Output the [X, Y] coordinate of the center of the cell containing the given text.  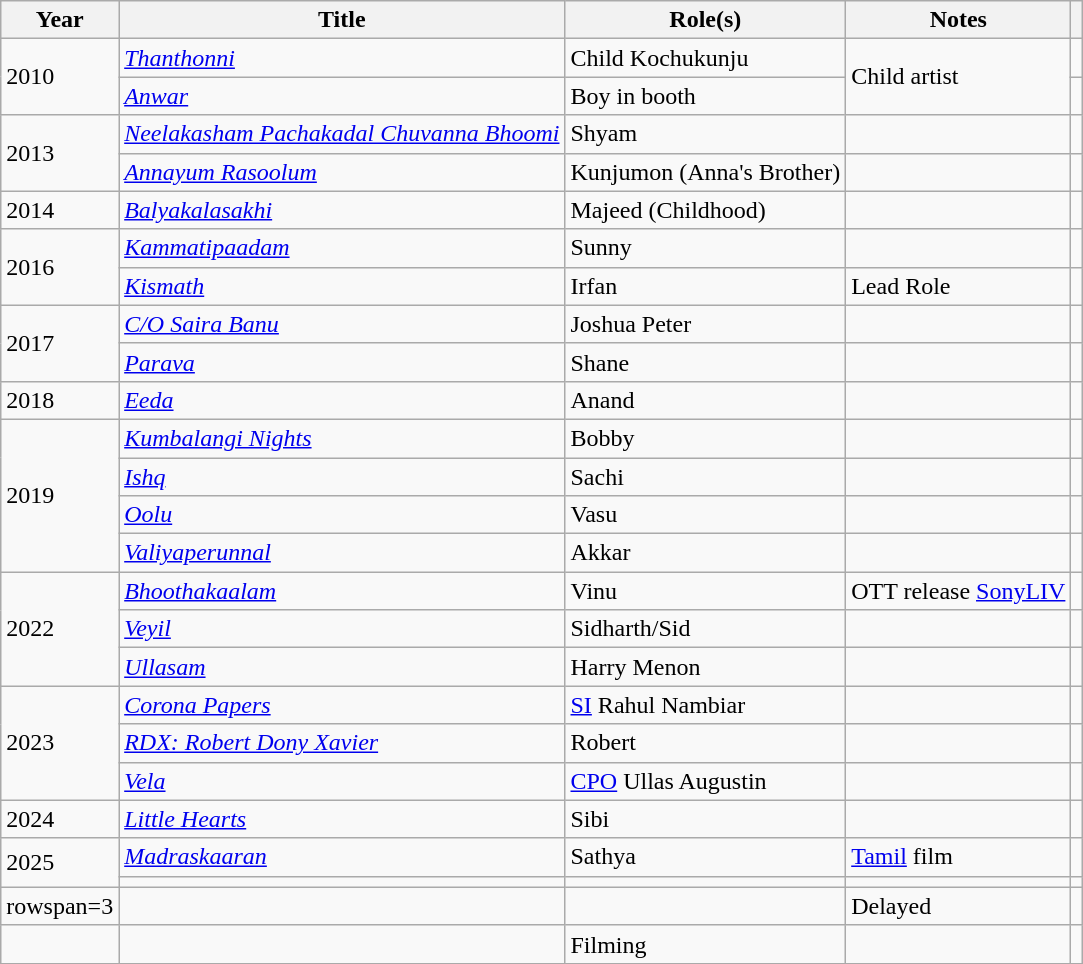
2014 [60, 210]
Role(s) [706, 20]
Lead Role [958, 286]
2018 [60, 400]
2019 [60, 495]
Ullasam [342, 667]
Sathya [706, 857]
Sachi [706, 477]
Neelakasham Pachakadal Chuvanna Bhoomi [342, 134]
Balyakalasakhi [342, 210]
Akkar [706, 553]
Bhoothakaalam [342, 591]
Kumbalangi Nights [342, 438]
Annayum Rasoolum [342, 172]
Notes [958, 20]
Vela [342, 781]
Majeed (Childhood) [706, 210]
Madraskaaran [342, 857]
Anand [706, 400]
Vinu [706, 591]
Sibi [706, 819]
CPO Ullas Augustin [706, 781]
Kunjumon (Anna's Brother) [706, 172]
2025 [60, 862]
2024 [60, 819]
Child Kochukunju [706, 58]
Valiyaperunnal [342, 553]
Veyil [342, 629]
2023 [60, 743]
2010 [60, 77]
Shane [706, 362]
Ishq [342, 477]
2013 [60, 153]
Harry Menon [706, 667]
Title [342, 20]
Shyam [706, 134]
Little Hearts [342, 819]
Irfan [706, 286]
Tamil film [958, 857]
Sunny [706, 248]
Kammatipaadam [342, 248]
Parava [342, 362]
Sidharth/Sid [706, 629]
RDX: Robert Dony Xavier [342, 743]
Vasu [706, 515]
SI Rahul Nambiar [706, 705]
Delayed [958, 906]
C/O Saira Banu [342, 324]
Oolu [342, 515]
rowspan=3 [60, 906]
Year [60, 20]
Filming [706, 944]
Anwar [342, 96]
Boy in booth [706, 96]
2016 [60, 267]
Child artist [958, 77]
Joshua Peter [706, 324]
2017 [60, 343]
Corona Papers [342, 705]
2022 [60, 629]
Bobby [706, 438]
Kismath [342, 286]
OTT release SonyLIV [958, 591]
Thanthonni [342, 58]
Robert [706, 743]
Eeda [342, 400]
